Capture the cell that displays the provided text and extract its [x, y] central coordinate. 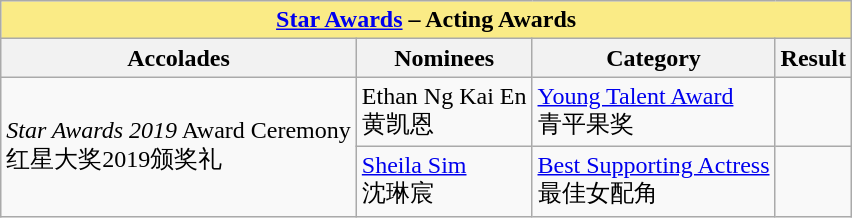
Young Talent Award 青平果奖 [654, 112]
Best Supporting Actress 最佳女配角 [654, 181]
Nominees [444, 58]
Star Awards 2019 Award Ceremony 红星大奖2019颁奖礼 [179, 146]
Category [654, 58]
Star Awards – Acting Awards [426, 20]
Ethan Ng Kai En 黄凯恩 [444, 112]
Accolades [179, 58]
Sheila Sim 沈琳宸 [444, 181]
Result [813, 58]
